Pinpoint the cell where the given text exists, returning its (x, y) midpoint coordinate. 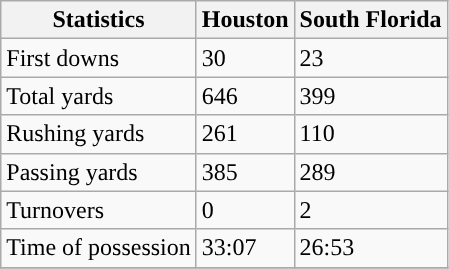
Statistics (99, 20)
110 (370, 134)
23 (370, 58)
First downs (99, 58)
26:53 (370, 248)
Rushing yards (99, 134)
2 (370, 210)
Time of possession (99, 248)
385 (245, 172)
289 (370, 172)
Houston (245, 20)
646 (245, 96)
South Florida (370, 20)
0 (245, 210)
399 (370, 96)
261 (245, 134)
Passing yards (99, 172)
Turnovers (99, 210)
30 (245, 58)
33:07 (245, 248)
Total yards (99, 96)
